Capture the cell that displays the provided text and extract its (X, Y) central coordinate. 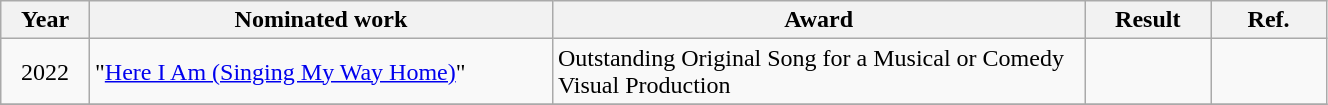
Nominated work (320, 20)
Award (818, 20)
Result (1148, 20)
Ref. (1269, 20)
2022 (46, 72)
Outstanding Original Song for a Musical or Comedy Visual Production (818, 72)
"Here I Am (Singing My Way Home)" (320, 72)
Year (46, 20)
